Find where the given text appears and provide that cell's center as [x, y] coordinate. 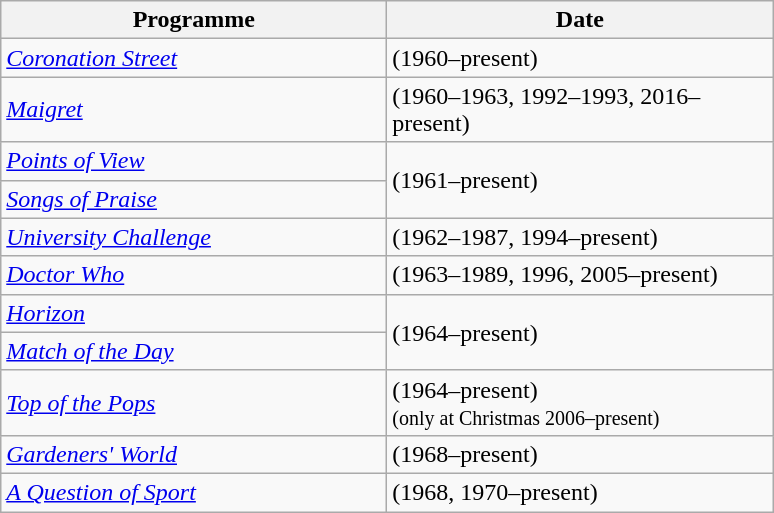
(1962–1987, 1994–present) [580, 237]
Doctor Who [194, 275]
(1960–1963, 1992–1993, 2016–present) [580, 110]
University Challenge [194, 237]
Programme [194, 20]
Maigret [194, 110]
Points of View [194, 161]
Horizon [194, 313]
(1960–present) [580, 58]
Gardeners' World [194, 454]
Coronation Street [194, 58]
Date [580, 20]
(1961–present) [580, 180]
(1968, 1970–present) [580, 492]
Match of the Day [194, 351]
(1964–present) [580, 332]
Songs of Praise [194, 199]
(1964–present)(only at Christmas 2006–present) [580, 402]
Top of the Pops [194, 402]
(1968–present) [580, 454]
(1963–1989, 1996, 2005–present) [580, 275]
A Question of Sport [194, 492]
